Detect which cell encompasses the target text, then output its [x, y] center coordinate. 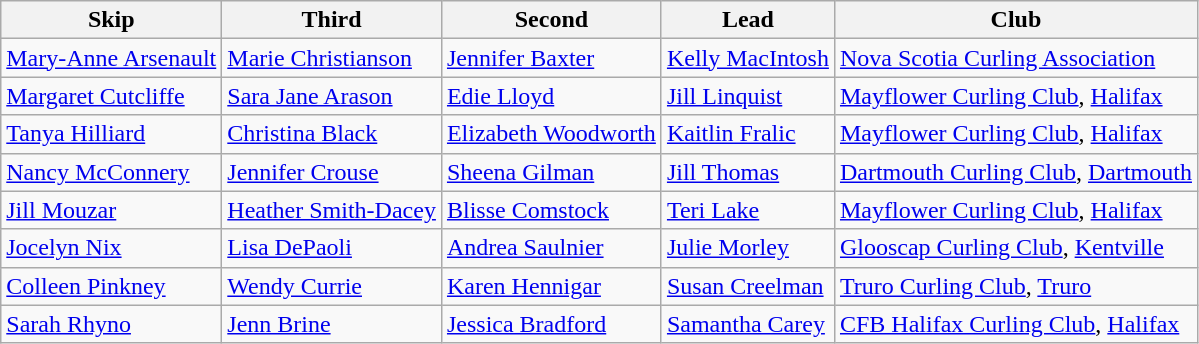
Jocelyn Nix [112, 248]
Nova Scotia Curling Association [1016, 58]
Sara Jane Arason [332, 96]
Wendy Currie [332, 286]
Jennifer Baxter [551, 58]
Jenn Brine [332, 324]
Susan Creelman [748, 286]
Andrea Saulnier [551, 248]
Heather Smith-Dacey [332, 210]
Mary-Anne Arsenault [112, 58]
Nancy McConnery [112, 172]
CFB Halifax Curling Club, Halifax [1016, 324]
Jessica Bradford [551, 324]
Jill Linquist [748, 96]
Karen Hennigar [551, 286]
Jill Mouzar [112, 210]
Lisa DePaoli [332, 248]
Skip [112, 20]
Second [551, 20]
Marie Christianson [332, 58]
Truro Curling Club, Truro [1016, 286]
Jennifer Crouse [332, 172]
Colleen Pinkney [112, 286]
Sarah Rhyno [112, 324]
Julie Morley [748, 248]
Dartmouth Curling Club, Dartmouth [1016, 172]
Edie Lloyd [551, 96]
Elizabeth Woodworth [551, 134]
Lead [748, 20]
Teri Lake [748, 210]
Glooscap Curling Club, Kentville [1016, 248]
Tanya Hilliard [112, 134]
Kaitlin Fralic [748, 134]
Kelly MacIntosh [748, 58]
Third [332, 20]
Christina Black [332, 134]
Blisse Comstock [551, 210]
Sheena Gilman [551, 172]
Margaret Cutcliffe [112, 96]
Samantha Carey [748, 324]
Club [1016, 20]
Jill Thomas [748, 172]
